Search for the cell housing the specified text and yield its (X, Y) center coordinate. 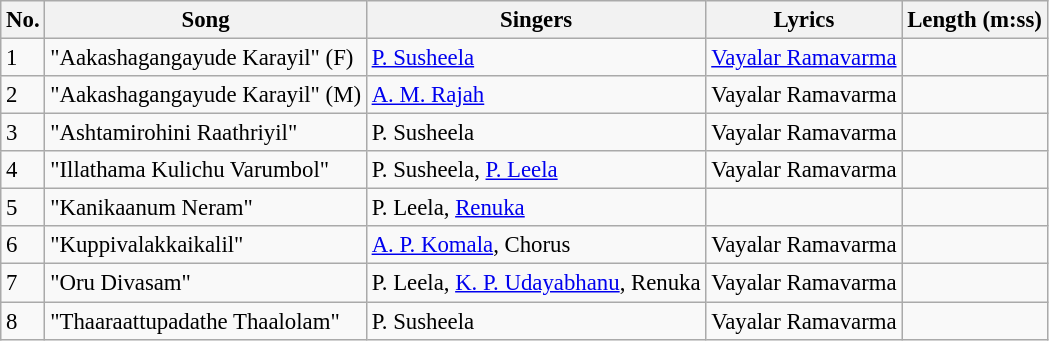
P. Leela, Renuka (536, 208)
3 (23, 133)
"Aakashagangayude Karayil" (F) (206, 58)
1 (23, 58)
Length (m:ss) (974, 20)
No. (23, 20)
A. M. Rajah (536, 95)
P. Susheela, P. Leela (536, 170)
"Kanikaanum Neram" (206, 208)
"Kuppivalakkaikalil" (206, 245)
5 (23, 208)
4 (23, 170)
6 (23, 245)
2 (23, 95)
Lyrics (804, 20)
"Thaaraattupadathe Thaalolam" (206, 321)
Song (206, 20)
8 (23, 321)
A. P. Komala, Chorus (536, 245)
"Aakashagangayude Karayil" (M) (206, 95)
Singers (536, 20)
"Ashtamirohini Raathriyil" (206, 133)
"Illathama Kulichu Varumbol" (206, 170)
P. Leela, K. P. Udayabhanu, Renuka (536, 283)
"Oru Divasam" (206, 283)
7 (23, 283)
